Return (X, Y) of the center of cell containing provided text 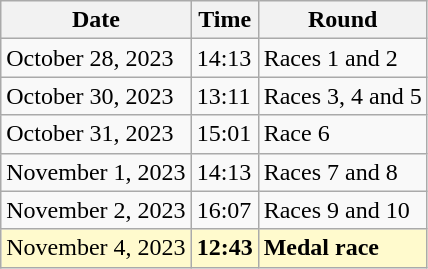
Races 3, 4 and 5 (342, 96)
October 31, 2023 (96, 134)
November 1, 2023 (96, 172)
Medal race (342, 248)
October 30, 2023 (96, 96)
12:43 (224, 248)
Time (224, 20)
Races 1 and 2 (342, 58)
Date (96, 20)
November 4, 2023 (96, 248)
October 28, 2023 (96, 58)
15:01 (224, 134)
Round (342, 20)
Races 7 and 8 (342, 172)
Races 9 and 10 (342, 210)
13:11 (224, 96)
16:07 (224, 210)
November 2, 2023 (96, 210)
Race 6 (342, 134)
